Locate the cell with the specified text and output its (x, y) center coordinate. 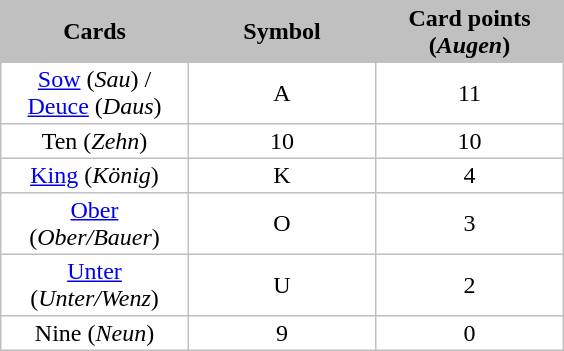
A (282, 93)
Card points (Augen) (469, 32)
9 (282, 332)
King (König) (95, 176)
0 (469, 332)
U (282, 285)
Symbol (282, 32)
2 (469, 285)
Ober (Ober/Bauer) (95, 224)
Ten (Zehn) (95, 140)
Sow (Sau) / Deuce (Daus) (95, 93)
11 (469, 93)
4 (469, 176)
Cards (95, 32)
Nine (Neun) (95, 332)
Unter (Unter/Wenz) (95, 285)
K (282, 176)
3 (469, 224)
O (282, 224)
